Locate the cell with the specified text and output its [X, Y] center coordinate. 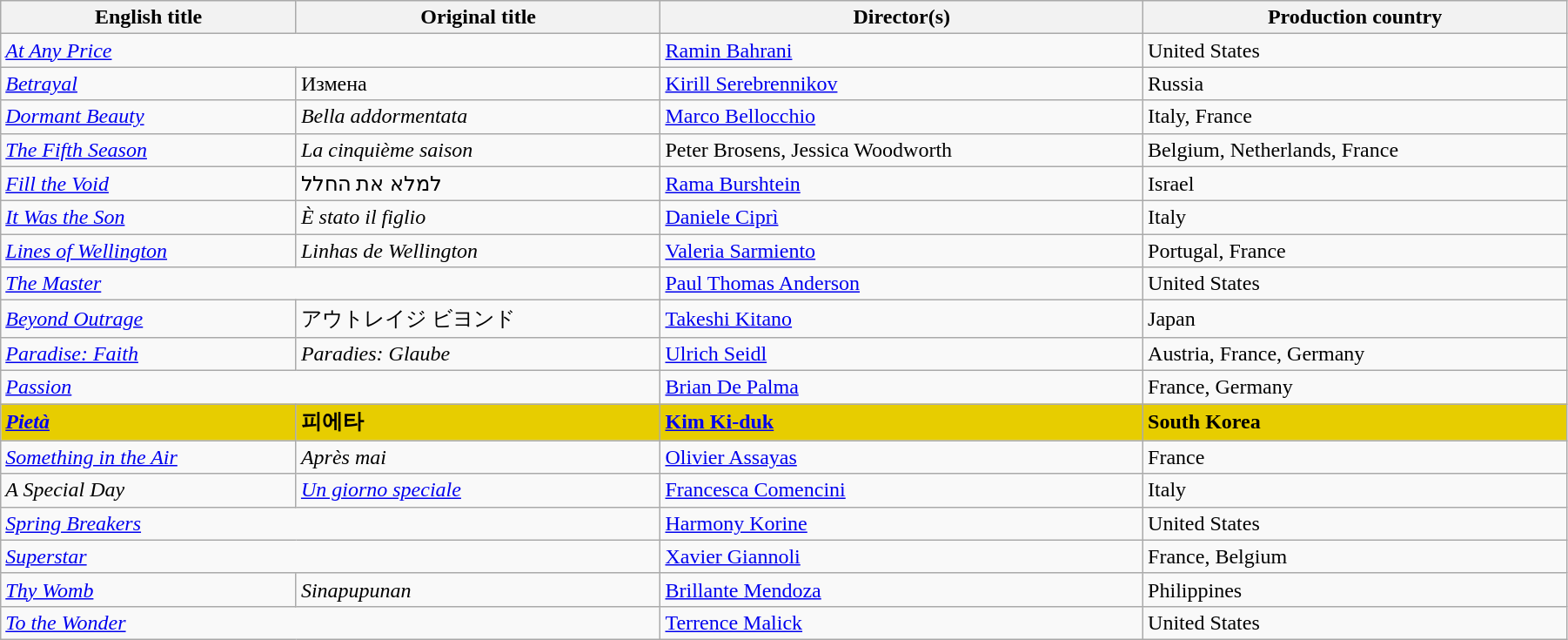
למלא את החלל [479, 184]
Xavier Giannoli [901, 556]
Bella addormentata [479, 117]
Francesca Comencini [901, 490]
Sinapupunan [479, 589]
Dormant Beauty [149, 117]
Thy Womb [149, 589]
La cinquième saison [479, 150]
Terrence Malick [901, 623]
Austria, France, Germany [1356, 354]
At Any Price [331, 51]
Pietà [149, 423]
Paradise: Faith [149, 354]
アウトレイジ ビヨンド [479, 319]
피에타 [479, 423]
Ramin Bahrani [901, 51]
Kim Ki-duk [901, 423]
Brian De Palma [901, 387]
A Special Day [149, 490]
Daniele Ciprì [901, 218]
Après mai [479, 457]
Superstar [331, 556]
Linhas de Wellington [479, 251]
Portugal, France [1356, 251]
Production country [1356, 17]
Marco Bellocchio [901, 117]
The Fifth Season [149, 150]
The Master [331, 284]
It Was the Son [149, 218]
France, Germany [1356, 387]
France [1356, 457]
Rama Burshtein [901, 184]
Fill the Void [149, 184]
Paul Thomas Anderson [901, 284]
Olivier Assayas [901, 457]
Belgium, Netherlands, France [1356, 150]
Brillante Mendoza [901, 589]
Philippines [1356, 589]
Измена [479, 84]
Betrayal [149, 84]
France, Belgium [1356, 556]
South Korea [1356, 423]
To the Wonder [331, 623]
Un giorno speciale [479, 490]
Spring Breakers [331, 523]
È stato il figlio [479, 218]
Director(s) [901, 17]
Italy, France [1356, 117]
Beyond Outrage [149, 319]
Takeshi Kitano [901, 319]
Japan [1356, 319]
Paradies: Glaube [479, 354]
Peter Brosens, Jessica Woodworth [901, 150]
Original title [479, 17]
Israel [1356, 184]
Harmony Korine [901, 523]
Passion [331, 387]
Kirill Serebrennikov [901, 84]
Ulrich Seidl [901, 354]
Lines of Wellington [149, 251]
Something in the Air [149, 457]
Valeria Sarmiento [901, 251]
English title [149, 17]
Russia [1356, 84]
